Capture the cell that displays the provided text and extract its (X, Y) central coordinate. 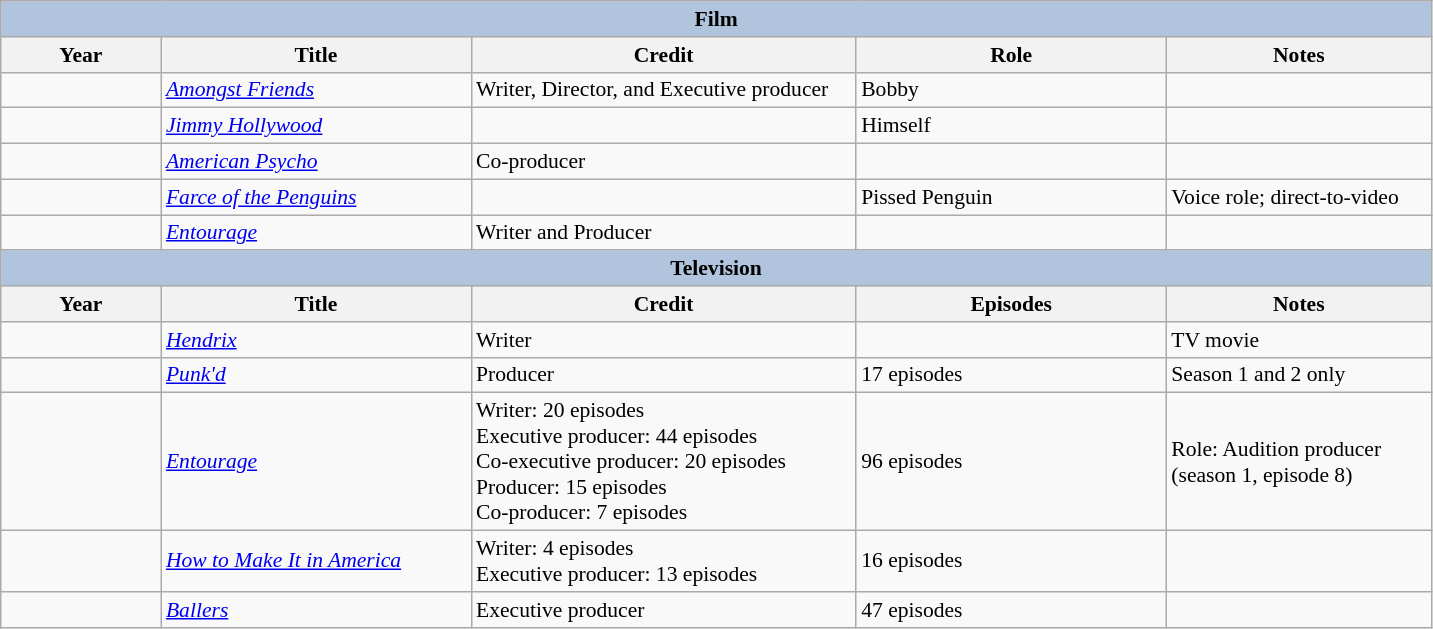
96 episodes (1011, 462)
Writer, Director, and Executive producer (664, 90)
Writer (664, 340)
Jimmy Hollywood (316, 126)
Producer (664, 375)
Amongst Friends (316, 90)
Role: Audition producer (season 1, episode 8) (1298, 462)
Himself (1011, 126)
Bobby (1011, 90)
Writer: 20 episodesExecutive producer: 44 episodesCo-executive producer: 20 episodesProducer: 15 episodesCo-producer: 7 episodes (664, 462)
16 episodes (1011, 562)
Pissed Penguin (1011, 197)
Film (716, 19)
TV movie (1298, 340)
Punk'd (316, 375)
Ballers (316, 610)
Voice role; direct-to-video (1298, 197)
Writer: 4 episodesExecutive producer: 13 episodes (664, 562)
American Psycho (316, 162)
Farce of the Penguins (316, 197)
How to Make It in America (316, 562)
17 episodes (1011, 375)
Hendrix (316, 340)
Role (1011, 55)
47 episodes (1011, 610)
Writer and Producer (664, 233)
Television (716, 269)
Executive producer (664, 610)
Episodes (1011, 304)
Season 1 and 2 only (1298, 375)
Co-producer (664, 162)
